Pinpoint the cell where the given text exists, returning its (x, y) midpoint coordinate. 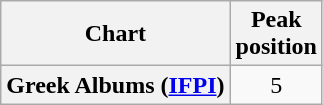
Chart (116, 34)
5 (276, 85)
Greek Albums (IFPI) (116, 85)
Peakposition (276, 34)
